Extract the [X, Y] coordinate from the center of the cell holding the provided text.  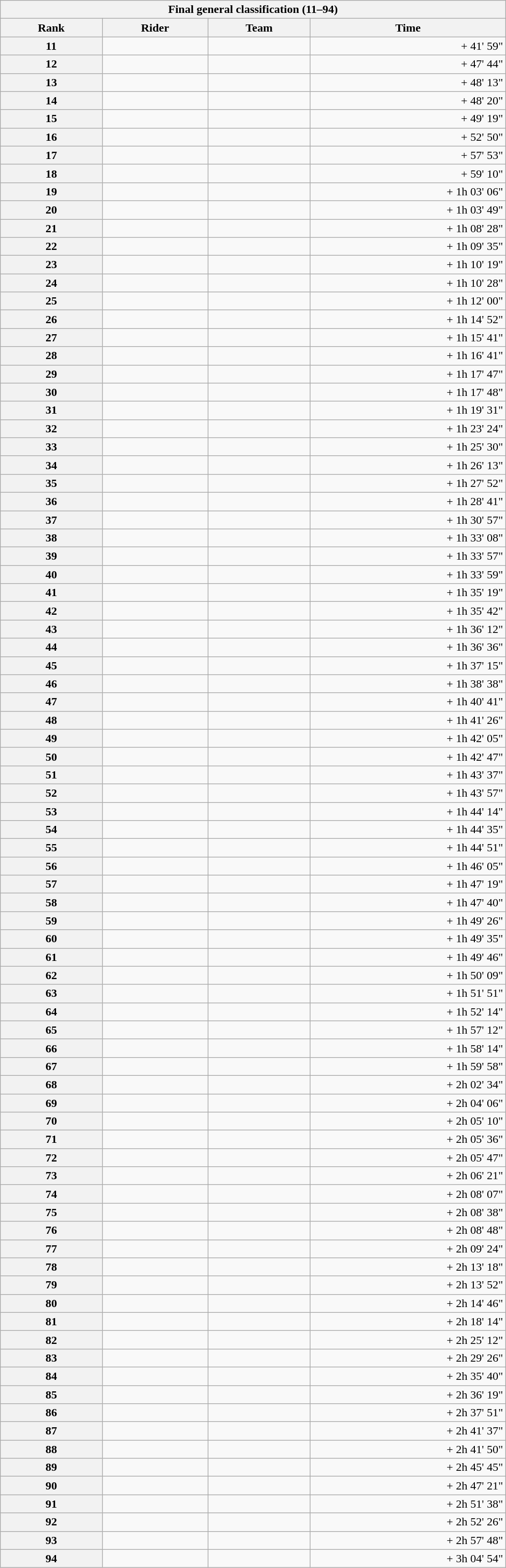
+ 3h 04' 54" [408, 1558]
+ 1h 35' 19" [408, 593]
+ 1h 41' 26" [408, 720]
+ 2h 25' 12" [408, 1340]
+ 1h 59' 58" [408, 1066]
19 [51, 192]
15 [51, 119]
47 [51, 702]
+ 2h 06' 21" [408, 1176]
28 [51, 356]
30 [51, 392]
51 [51, 775]
+ 1h 12' 00" [408, 301]
72 [51, 1158]
+ 1h 44' 14" [408, 812]
+ 52' 50" [408, 137]
+ 2h 45' 45" [408, 1467]
35 [51, 483]
79 [51, 1285]
70 [51, 1121]
+ 59' 10" [408, 173]
24 [51, 283]
58 [51, 902]
21 [51, 228]
+ 2h 29' 26" [408, 1358]
+ 1h 03' 49" [408, 210]
+ 1h 44' 51" [408, 848]
60 [51, 939]
+ 1h 51' 51" [408, 993]
22 [51, 247]
20 [51, 210]
73 [51, 1176]
+ 2h 51' 38" [408, 1504]
76 [51, 1230]
29 [51, 374]
32 [51, 429]
+ 1h 08' 28" [408, 228]
23 [51, 265]
+ 1h 33' 08" [408, 538]
81 [51, 1321]
80 [51, 1303]
57 [51, 884]
87 [51, 1431]
46 [51, 684]
+ 2h 52' 26" [408, 1522]
65 [51, 1030]
85 [51, 1395]
+ 1h 47' 19" [408, 884]
+ 1h 33' 59" [408, 575]
38 [51, 538]
71 [51, 1139]
+ 2h 13' 18" [408, 1267]
+ 1h 38' 38" [408, 684]
Rider [155, 28]
+ 1h 03' 06" [408, 192]
74 [51, 1194]
+ 1h 27' 52" [408, 483]
+ 1h 26' 13" [408, 465]
+ 2h 41' 50" [408, 1449]
83 [51, 1358]
92 [51, 1522]
69 [51, 1103]
40 [51, 575]
+ 1h 09' 35" [408, 247]
Team [259, 28]
+ 1h 36' 12" [408, 629]
63 [51, 993]
+ 1h 10' 19" [408, 265]
+ 2h 05' 36" [408, 1139]
89 [51, 1467]
+ 1h 49' 26" [408, 921]
31 [51, 410]
84 [51, 1376]
+ 1h 57' 12" [408, 1030]
Time [408, 28]
66 [51, 1048]
90 [51, 1486]
27 [51, 338]
+ 2h 57' 48" [408, 1540]
33 [51, 447]
64 [51, 1012]
36 [51, 501]
50 [51, 756]
91 [51, 1504]
13 [51, 82]
+ 2h 13' 52" [408, 1285]
82 [51, 1340]
75 [51, 1212]
+ 1h 43' 37" [408, 775]
59 [51, 921]
+ 1h 49' 46" [408, 957]
+ 2h 18' 14" [408, 1321]
+ 2h 08' 07" [408, 1194]
+ 1h 47' 40" [408, 902]
+ 1h 23' 24" [408, 429]
+ 57' 53" [408, 155]
+ 2h 08' 48" [408, 1230]
11 [51, 46]
+ 2h 37' 51" [408, 1413]
+ 1h 37' 15" [408, 666]
+ 1h 10' 28" [408, 283]
43 [51, 629]
+ 1h 28' 41" [408, 501]
14 [51, 101]
49 [51, 738]
+ 48' 13" [408, 82]
34 [51, 465]
+ 2h 05' 10" [408, 1121]
+ 1h 35' 42" [408, 611]
+ 2h 36' 19" [408, 1395]
12 [51, 64]
94 [51, 1558]
26 [51, 319]
+ 1h 33' 57" [408, 556]
+ 49' 19" [408, 119]
48 [51, 720]
+ 1h 58' 14" [408, 1048]
+ 2h 41' 37" [408, 1431]
+ 2h 05' 47" [408, 1158]
25 [51, 301]
+ 1h 17' 48" [408, 392]
41 [51, 593]
18 [51, 173]
+ 2h 09' 24" [408, 1249]
61 [51, 957]
55 [51, 848]
37 [51, 519]
62 [51, 975]
+ 1h 42' 47" [408, 756]
+ 1h 16' 41" [408, 356]
45 [51, 666]
+ 41' 59" [408, 46]
17 [51, 155]
+ 1h 14' 52" [408, 319]
+ 2h 35' 40" [408, 1376]
+ 1h 42' 05" [408, 738]
42 [51, 611]
+ 1h 19' 31" [408, 410]
86 [51, 1413]
16 [51, 137]
+ 1h 46' 05" [408, 866]
+ 2h 08' 38" [408, 1212]
54 [51, 830]
+ 1h 17' 47" [408, 374]
+ 2h 02' 34" [408, 1084]
+ 1h 15' 41" [408, 338]
+ 2h 47' 21" [408, 1486]
+ 2h 14' 46" [408, 1303]
+ 1h 25' 30" [408, 447]
Rank [51, 28]
77 [51, 1249]
+ 1h 49' 35" [408, 939]
78 [51, 1267]
+ 2h 04' 06" [408, 1103]
53 [51, 812]
+ 1h 36' 36" [408, 647]
93 [51, 1540]
+ 1h 50' 09" [408, 975]
67 [51, 1066]
+ 48' 20" [408, 101]
+ 1h 52' 14" [408, 1012]
+ 1h 44' 35" [408, 830]
+ 1h 43' 57" [408, 793]
68 [51, 1084]
88 [51, 1449]
39 [51, 556]
44 [51, 647]
+ 1h 40' 41" [408, 702]
+ 1h 30' 57" [408, 519]
56 [51, 866]
+ 47' 44" [408, 64]
Final general classification (11–94) [253, 10]
52 [51, 793]
